Output the [X, Y] coordinate of the center of the cell containing the given text.  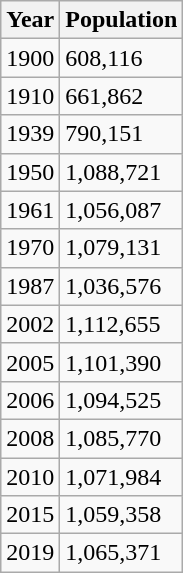
1950 [30, 172]
1,071,984 [122, 477]
1,065,371 [122, 553]
1,112,655 [122, 324]
2005 [30, 362]
1910 [30, 96]
1,079,131 [122, 248]
1987 [30, 286]
1,088,721 [122, 172]
1,056,087 [122, 210]
Population [122, 20]
2019 [30, 553]
1,059,358 [122, 515]
1961 [30, 210]
2015 [30, 515]
Year [30, 20]
661,862 [122, 96]
1,101,390 [122, 362]
1,085,770 [122, 438]
1939 [30, 134]
608,116 [122, 58]
2006 [30, 400]
790,151 [122, 134]
1,094,525 [122, 400]
1,036,576 [122, 286]
2002 [30, 324]
1900 [30, 58]
2010 [30, 477]
2008 [30, 438]
1970 [30, 248]
